Provide the [x, y] coordinate of the cell's center where the given text is located.  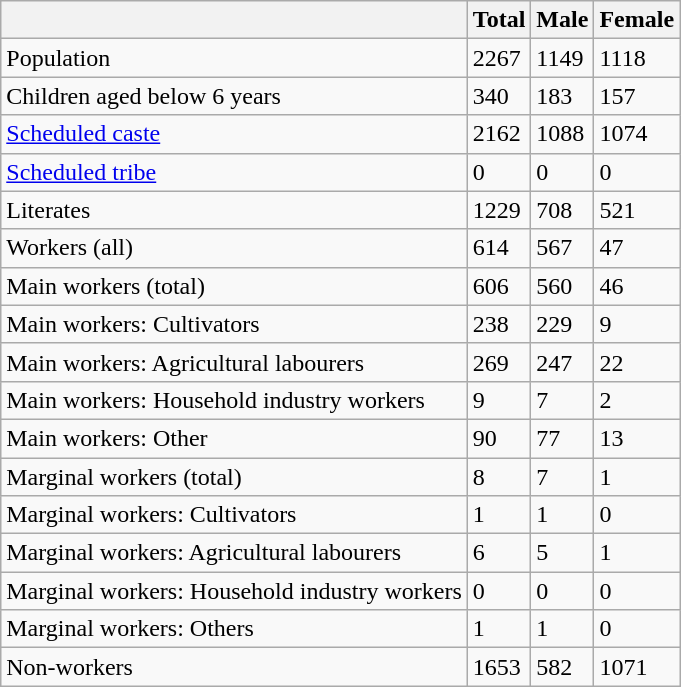
229 [562, 324]
Literates [234, 210]
1074 [637, 134]
1118 [637, 58]
247 [562, 362]
Marginal workers: Household industry workers [234, 591]
269 [499, 362]
582 [562, 667]
Main workers: Agricultural labourers [234, 362]
1071 [637, 667]
606 [499, 286]
Male [562, 20]
1149 [562, 58]
183 [562, 96]
2 [637, 400]
77 [562, 438]
Children aged below 6 years [234, 96]
560 [562, 286]
Marginal workers: Others [234, 629]
1229 [499, 210]
567 [562, 248]
Non-workers [234, 667]
521 [637, 210]
Female [637, 20]
13 [637, 438]
Marginal workers: Cultivators [234, 515]
340 [499, 96]
Population [234, 58]
Total [499, 20]
Main workers: Other [234, 438]
614 [499, 248]
8 [499, 477]
Main workers (total) [234, 286]
Marginal workers (total) [234, 477]
Main workers: Cultivators [234, 324]
2162 [499, 134]
2267 [499, 58]
90 [499, 438]
Workers (all) [234, 248]
708 [562, 210]
22 [637, 362]
Marginal workers: Agricultural labourers [234, 553]
1088 [562, 134]
Main workers: Household industry workers [234, 400]
1653 [499, 667]
46 [637, 286]
157 [637, 96]
Scheduled caste [234, 134]
6 [499, 553]
47 [637, 248]
238 [499, 324]
5 [562, 553]
Scheduled tribe [234, 172]
